Return the [X, Y] coordinate for the center point of the cell that contains the specified text.  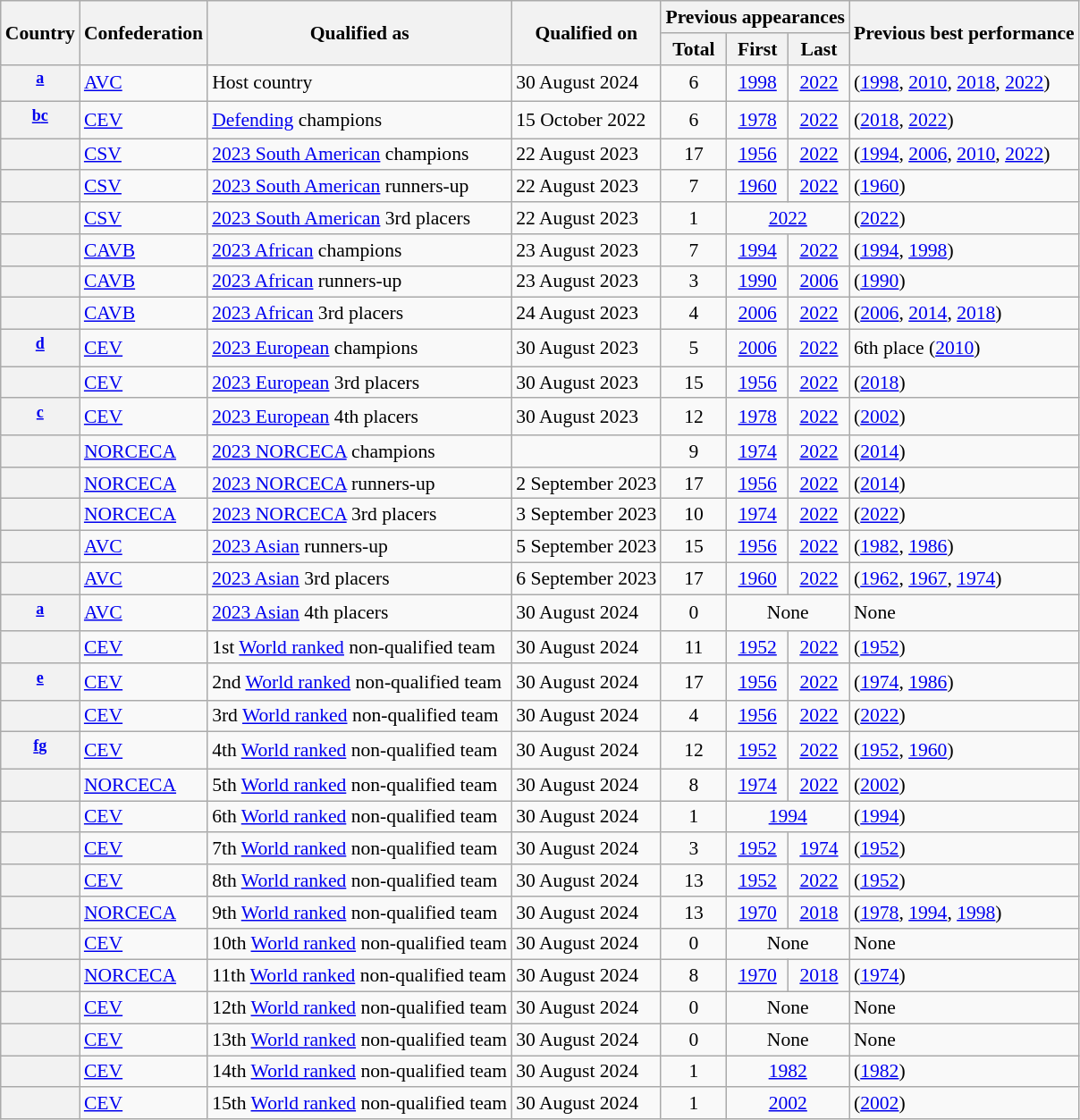
11 [694, 647]
5th World ranked non-qualified team [359, 785]
5 September 2023 [586, 547]
10 [694, 515]
e [40, 681]
1998 [756, 82]
15 October 2022 [586, 120]
8th World ranked non-qualified team [359, 880]
12th World ranked non-qualified team [359, 1008]
Previous best performance [964, 32]
Country [40, 32]
1st World ranked non-qualified team [359, 647]
2nd World ranked non-qualified team [359, 681]
15th World ranked non-qualified team [359, 1104]
(1974, 1986) [964, 681]
2023 European champions [359, 349]
2002 [787, 1104]
2023 South American runners-up [359, 187]
Qualified as [359, 32]
Confederation [143, 32]
(1990) [964, 282]
11th World ranked non-qualified team [359, 976]
2023 South American 3rd placers [359, 218]
(1974) [964, 976]
Last [819, 49]
Defending champions [359, 120]
fg [40, 751]
(1960) [964, 187]
bc [40, 120]
(1978, 1994, 1998) [964, 913]
2023 African champions [359, 250]
(1994, 2006, 2010, 2022) [964, 155]
(1962, 1967, 1974) [964, 579]
14th World ranked non-qualified team [359, 1072]
1982 [787, 1072]
d [40, 349]
9th World ranked non-qualified team [359, 913]
Qualified on [586, 32]
13th World ranked non-qualified team [359, 1040]
(1952, 1960) [964, 751]
2023 NORCECA champions [359, 451]
2023 Asian 4th placers [359, 613]
3rd World ranked non-qualified team [359, 716]
1990 [756, 282]
3 September 2023 [586, 515]
(1982) [964, 1072]
Total [694, 49]
9 [694, 451]
10th World ranked non-qualified team [359, 945]
2023 African runners-up [359, 282]
6th place (2010) [964, 349]
5 [694, 349]
6th World ranked non-qualified team [359, 817]
2023 NORCECA 3rd placers [359, 515]
2 September 2023 [586, 484]
c [40, 417]
First [756, 49]
(1994, 1998) [964, 250]
2023 Asian 3rd placers [359, 579]
2023 South American champions [359, 155]
2023 European 4th placers [359, 417]
Previous appearances [755, 17]
2023 NORCECA runners-up [359, 484]
2023 European 3rd placers [359, 383]
4th World ranked non-qualified team [359, 751]
(1998, 2010, 2018, 2022) [964, 82]
6 September 2023 [586, 579]
(2018) [964, 383]
2023 African 3rd placers [359, 314]
(1994) [964, 817]
24 August 2023 [586, 314]
7th World ranked non-qualified team [359, 849]
Host country [359, 82]
(2018, 2022) [964, 120]
(1982, 1986) [964, 547]
(2006, 2014, 2018) [964, 314]
2023 Asian runners-up [359, 547]
